Determine the (X, Y) coordinate at the center of the cell enclosing the given text.  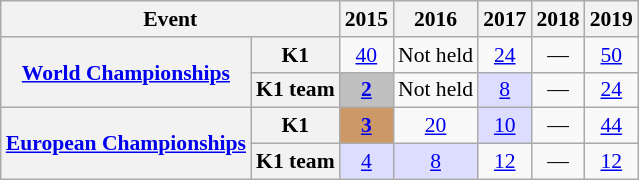
10 (504, 126)
2015 (366, 19)
World Championships (126, 72)
2016 (436, 19)
2019 (612, 19)
2018 (558, 19)
European Championships (126, 144)
44 (612, 126)
50 (612, 55)
2017 (504, 19)
20 (436, 126)
3 (366, 126)
Event (170, 19)
40 (366, 55)
4 (366, 162)
2 (366, 90)
